Output the (X, Y) coordinate of the center of the cell containing the given text.  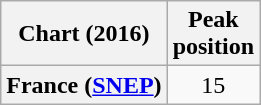
Peak position (213, 34)
France (SNEP) (84, 85)
15 (213, 85)
Chart (2016) (84, 34)
